Output the (x, y) coordinate of the center of the cell containing the given text.  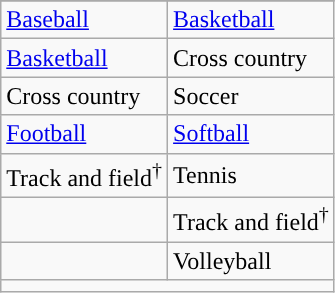
Softball (252, 134)
Soccer (252, 96)
Baseball (84, 20)
Tennis (252, 176)
Football (84, 134)
Volleyball (252, 261)
